Capture the cell that displays the provided text and extract its (X, Y) central coordinate. 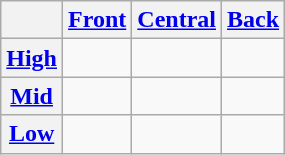
Mid (32, 96)
Central (177, 20)
Back (254, 20)
Low (32, 134)
Front (98, 20)
High (32, 58)
